For the text-containing cell, return its midpoint in (x, y) coordinate format. 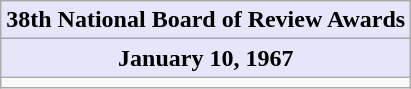
January 10, 1967 (206, 58)
38th National Board of Review Awards (206, 20)
